Identify which cell holds the provided text, then report its (X, Y) central coordinate. 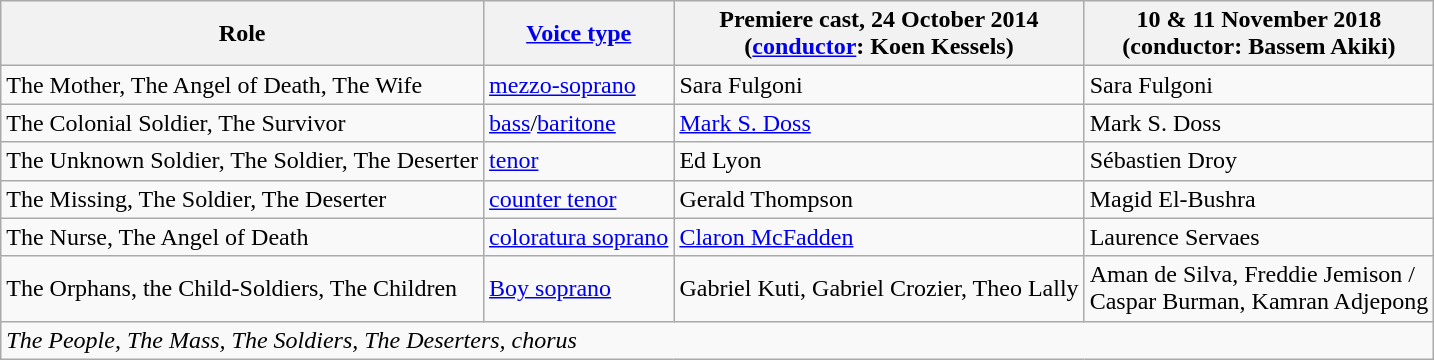
bass/baritone (579, 123)
tenor (579, 161)
The Nurse, The Angel of Death (242, 237)
Aman de Silva, Freddie Jemison /Caspar Burman, Kamran Adjepong (1259, 288)
Gerald Thompson (879, 199)
Ed Lyon (879, 161)
coloratura soprano (579, 237)
Role (242, 34)
counter tenor (579, 199)
Magid El-Bushra (1259, 199)
The Unknown Soldier, The Soldier, The Deserter (242, 161)
Premiere cast, 24 October 2014(conductor: Koen Kessels) (879, 34)
Voice type (579, 34)
mezzo-soprano (579, 85)
The People, The Mass, The Soldiers, The Deserters, chorus (718, 340)
10 & 11 November 2018(conductor: Bassem Akiki) (1259, 34)
The Missing, The Soldier, The Deserter (242, 199)
The Orphans, the Child-Soldiers, The Children (242, 288)
The Mother, The Angel of Death, The Wife (242, 85)
The Colonial Soldier, The Survivor (242, 123)
Gabriel Kuti, Gabriel Crozier, Theo Lally (879, 288)
Boy soprano (579, 288)
Laurence Servaes (1259, 237)
Sébastien Droy (1259, 161)
Claron McFadden (879, 237)
